Return the [X, Y] coordinate for the center point of the cell that contains the specified text.  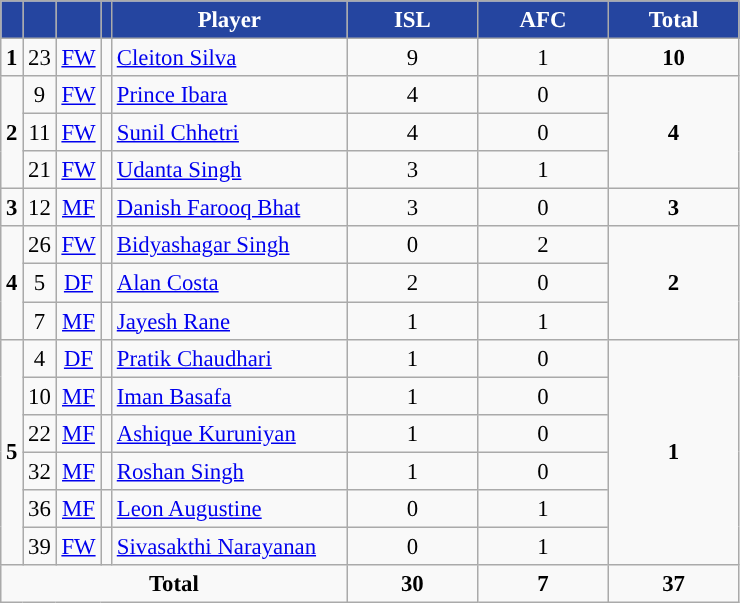
ISL [412, 20]
Iman Basafa [229, 396]
Player [229, 20]
Bidyashagar Singh [229, 245]
Udanta Singh [229, 170]
22 [40, 433]
Jayesh Rane [229, 321]
Leon Augustine [229, 509]
Pratik Chaudhari [229, 358]
Alan Costa [229, 283]
39 [40, 546]
Sivasakthi Narayanan [229, 546]
23 [40, 58]
12 [40, 208]
11 [40, 133]
36 [40, 509]
37 [674, 584]
Sunil Chhetri [229, 133]
32 [40, 471]
Ashique Kuruniyan [229, 433]
Roshan Singh [229, 471]
Prince Ibara [229, 95]
26 [40, 245]
30 [412, 584]
AFC [544, 20]
Danish Farooq Bhat [229, 208]
21 [40, 170]
Cleiton Silva [229, 58]
